Identify which cell holds the provided text, then report its [x, y] central coordinate. 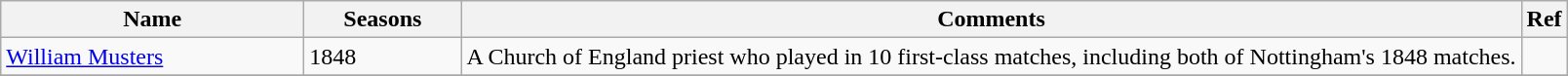
Comments [991, 19]
A Church of England priest who played in 10 first-class matches, including both of Nottingham's 1848 matches. [991, 57]
Name [152, 19]
Ref [1545, 19]
William Musters [152, 57]
1848 [382, 57]
Seasons [382, 19]
